Output the (x, y) coordinate of the center of the cell containing the given text.  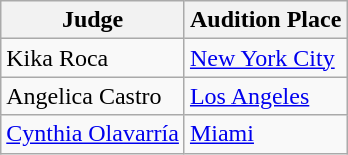
Audition Place (265, 20)
Kika Roca (93, 58)
Angelica Castro (93, 96)
Los Angeles (265, 96)
Cynthia Olavarría (93, 134)
Judge (93, 20)
Miami (265, 134)
New York City (265, 58)
